Identify which cell holds the provided text, then report its [X, Y] central coordinate. 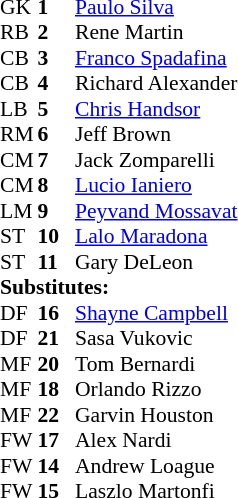
Tom Bernardi [156, 364]
9 [57, 211]
Jeff Brown [156, 135]
11 [57, 262]
22 [57, 415]
Garvin Houston [156, 415]
Sasa Vukovic [156, 339]
14 [57, 466]
Shayne Campbell [156, 313]
Andrew Loague [156, 466]
Alex Nardi [156, 441]
17 [57, 441]
2 [57, 33]
Peyvand Mossavat [156, 211]
Chris Handsor [156, 109]
10 [57, 237]
Orlando Rizzo [156, 389]
Lalo Maradona [156, 237]
8 [57, 185]
Substitutes: [118, 287]
4 [57, 83]
6 [57, 135]
Richard Alexander [156, 83]
LB [19, 109]
3 [57, 58]
Rene Martin [156, 33]
Gary DeLeon [156, 262]
21 [57, 339]
7 [57, 160]
LM [19, 211]
Franco Spadafina [156, 58]
18 [57, 389]
5 [57, 109]
RM [19, 135]
20 [57, 364]
Jack Zomparelli [156, 160]
RB [19, 33]
16 [57, 313]
Lucio Ianiero [156, 185]
